Capture the cell that displays the provided text and extract its (x, y) central coordinate. 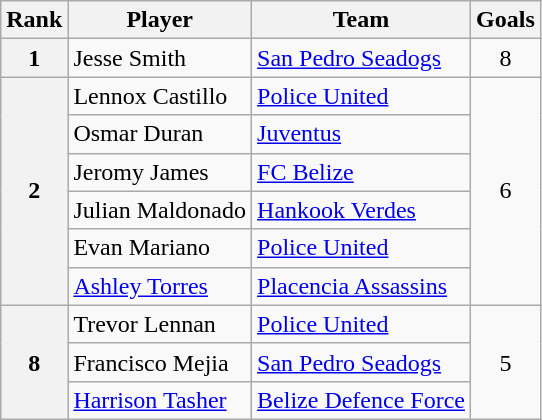
6 (506, 191)
Trevor Lennan (160, 324)
Francisco Mejia (160, 362)
Julian Maldonado (160, 210)
Rank (34, 20)
Osmar Duran (160, 134)
1 (34, 58)
Belize Defence Force (362, 400)
Jeromy James (160, 172)
Player (160, 20)
FC Belize (362, 172)
Placencia Assassins (362, 286)
Team (362, 20)
Jesse Smith (160, 58)
Lennox Castillo (160, 96)
5 (506, 362)
Harrison Tasher (160, 400)
Goals (506, 20)
Juventus (362, 134)
2 (34, 191)
Hankook Verdes (362, 210)
Evan Mariano (160, 248)
Ashley Torres (160, 286)
